Find where the given text appears and provide that cell's center as [x, y] coordinate. 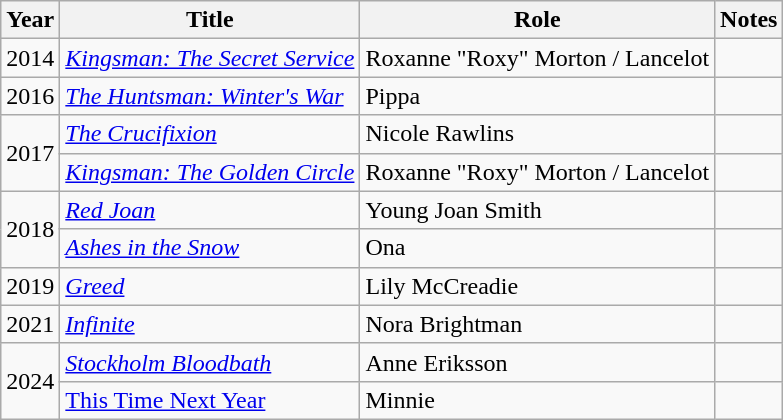
2021 [30, 324]
Nora Brightman [538, 324]
2016 [30, 96]
Anne Eriksson [538, 362]
2017 [30, 153]
Infinite [210, 324]
The Huntsman: Winter's War [210, 96]
2019 [30, 286]
Notes [749, 20]
Minnie [538, 400]
2024 [30, 381]
2014 [30, 58]
This Time Next Year [210, 400]
Lily McCreadie [538, 286]
Young Joan Smith [538, 210]
Greed [210, 286]
Kingsman: The Secret Service [210, 58]
Pippa [538, 96]
Ona [538, 248]
Title [210, 20]
Kingsman: The Golden Circle [210, 172]
The Crucifixion [210, 134]
Role [538, 20]
Year [30, 20]
Red Joan [210, 210]
Ashes in the Snow [210, 248]
2018 [30, 229]
Stockholm Bloodbath [210, 362]
Nicole Rawlins [538, 134]
